From the cell containing the given text, extract its center point as (X, Y) coordinate. 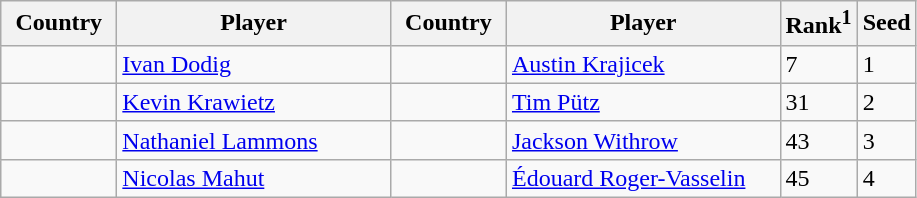
3 (886, 140)
Austin Krajicek (643, 64)
Rank1 (818, 24)
2 (886, 102)
43 (818, 140)
4 (886, 178)
Ivan Dodig (254, 64)
Nicolas Mahut (254, 178)
45 (818, 178)
31 (818, 102)
Jackson Withrow (643, 140)
7 (818, 64)
Seed (886, 24)
1 (886, 64)
Tim Pütz (643, 102)
Nathaniel Lammons (254, 140)
Édouard Roger-Vasselin (643, 178)
Kevin Krawietz (254, 102)
